Determine the (x, y) coordinate at the center of the cell enclosing the given text.  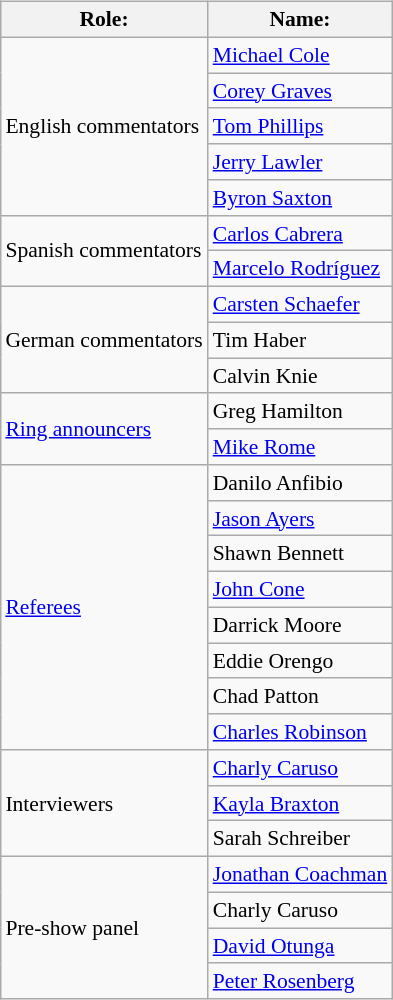
Tom Phillips (300, 126)
Eddie Orengo (300, 661)
John Cone (300, 590)
Mike Rome (300, 447)
David Otunga (300, 946)
Spanish commentators (104, 250)
Sarah Schreiber (300, 839)
Ring announcers (104, 428)
Jerry Lawler (300, 162)
Darrick Moore (300, 625)
English commentators (104, 126)
Byron Saxton (300, 198)
Kayla Braxton (300, 803)
Referees (104, 608)
Greg Hamilton (300, 411)
Danilo Anfibio (300, 483)
German commentators (104, 340)
Jason Ayers (300, 518)
Pre-show panel (104, 928)
Carlos Cabrera (300, 233)
Corey Graves (300, 91)
Chad Patton (300, 696)
Interviewers (104, 804)
Role: (104, 20)
Marcelo Rodríguez (300, 269)
Peter Rosenberg (300, 981)
Jonathan Coachman (300, 875)
Charles Robinson (300, 732)
Tim Haber (300, 340)
Calvin Knie (300, 376)
Carsten Schaefer (300, 305)
Name: (300, 20)
Michael Cole (300, 55)
Shawn Bennett (300, 554)
